Detect which cell encompasses the target text, then output its [X, Y] center coordinate. 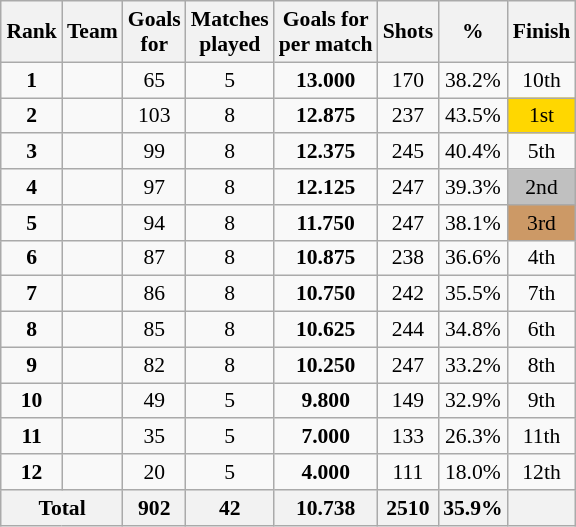
244 [408, 330]
39.3% [472, 187]
49 [154, 401]
10th [542, 80]
3 [32, 152]
7th [542, 294]
Total [62, 508]
43.5% [472, 116]
4 [32, 187]
Finish [542, 32]
9th [542, 401]
10.875 [326, 258]
99 [154, 152]
133 [408, 437]
12.875 [326, 116]
111 [408, 472]
Matchesplayed [230, 32]
2nd [542, 187]
238 [408, 258]
18.0% [472, 472]
8th [542, 365]
2 [32, 116]
2510 [408, 508]
10.250 [326, 365]
40.4% [472, 152]
42 [230, 508]
Goals forper match [326, 32]
32.9% [472, 401]
11th [542, 437]
12th [542, 472]
38.2% [472, 80]
Goalsfor [154, 32]
10.738 [326, 508]
35.9% [472, 508]
35 [154, 437]
36.6% [472, 258]
12 [32, 472]
% [472, 32]
902 [154, 508]
170 [408, 80]
103 [154, 116]
4.000 [326, 472]
26.3% [472, 437]
33.2% [472, 365]
Rank [32, 32]
Team [92, 32]
11.750 [326, 223]
9 [32, 365]
85 [154, 330]
Shots [408, 32]
3rd [542, 223]
149 [408, 401]
10.625 [326, 330]
34.8% [472, 330]
20 [154, 472]
94 [154, 223]
237 [408, 116]
7.000 [326, 437]
35.5% [472, 294]
7 [32, 294]
245 [408, 152]
12.125 [326, 187]
38.1% [472, 223]
12.375 [326, 152]
6 [32, 258]
4th [542, 258]
97 [154, 187]
86 [154, 294]
13.000 [326, 80]
82 [154, 365]
11 [32, 437]
10 [32, 401]
242 [408, 294]
65 [154, 80]
6th [542, 330]
10.750 [326, 294]
87 [154, 258]
5th [542, 152]
1st [542, 116]
9.800 [326, 401]
1 [32, 80]
